Search for the cell housing the specified text and yield its (X, Y) center coordinate. 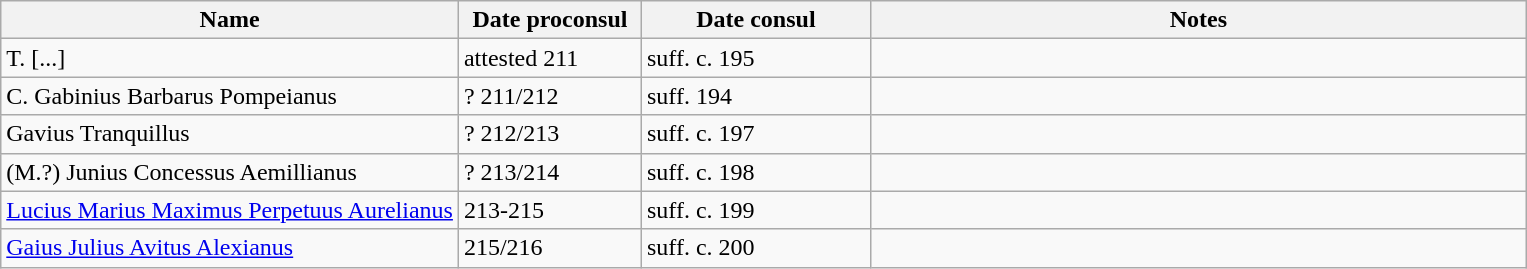
attested 211 (550, 58)
C. Gabinius Barbarus Pompeianus (230, 96)
Gavius Tranquillus (230, 134)
? 211/212 (550, 96)
213-215 (550, 210)
Lucius Marius Maximus Perpetuus Aurelianus (230, 210)
Date proconsul (550, 20)
Date consul (756, 20)
suff. c. 198 (756, 172)
suff. c. 199 (756, 210)
Name (230, 20)
suff. c. 195 (756, 58)
Notes (1198, 20)
215/216 (550, 248)
Gaius Julius Avitus Alexianus (230, 248)
? 213/214 (550, 172)
suff. c. 197 (756, 134)
T. [...] (230, 58)
? 212/213 (550, 134)
suff. c. 200 (756, 248)
suff. 194 (756, 96)
(M.?) Junius Concessus Aemillianus (230, 172)
